Output the (x, y) coordinate of the center of the cell containing the given text.  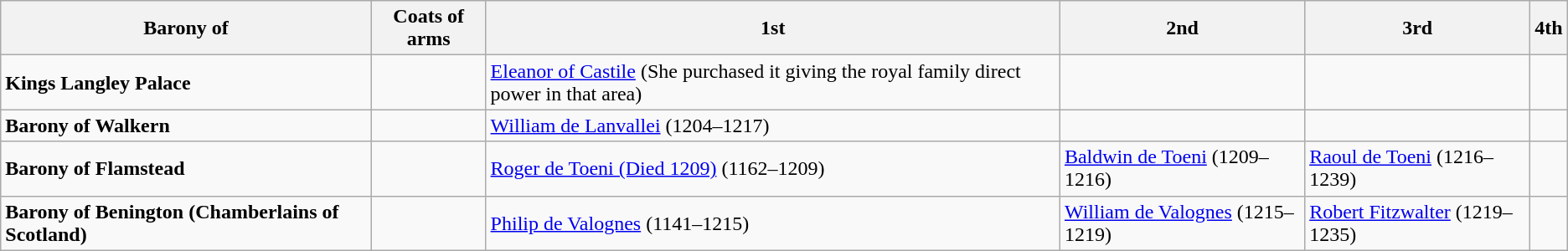
Barony of Flamstead (186, 169)
Baldwin de Toeni (1209–1216) (1182, 169)
3rd (1417, 28)
Coats of arms (429, 28)
1st (772, 28)
4th (1549, 28)
2nd (1182, 28)
Robert Fitzwalter (1219–1235) (1417, 223)
Raoul de Toeni (1216–1239) (1417, 169)
William de Valognes (1215–1219) (1182, 223)
William de Lanvallei (1204–1217) (772, 125)
Philip de Valognes (1141–1215) (772, 223)
Barony of Walkern (186, 125)
Barony of Benington (Chamberlains of Scotland) (186, 223)
Eleanor of Castile (She purchased it giving the royal family direct power in that area) (772, 82)
Kings Langley Palace (186, 82)
Barony of (186, 28)
Roger de Toeni (Died 1209) (1162–1209) (772, 169)
